For the text-containing cell, return its midpoint in [x, y] coordinate format. 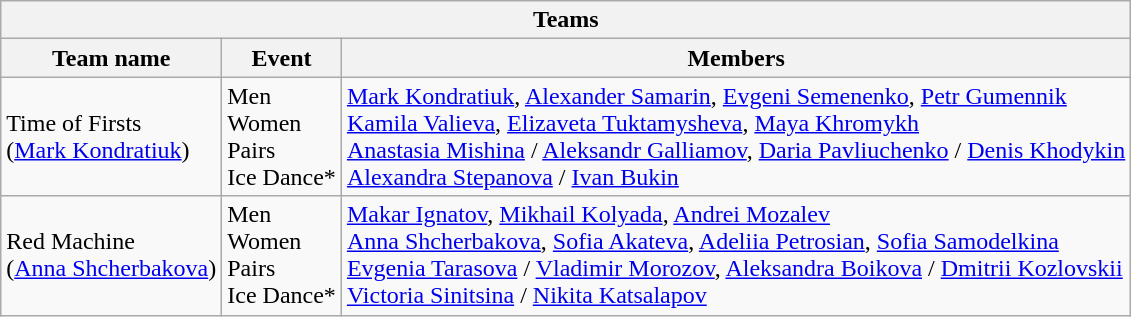
Teams [566, 20]
Event [282, 58]
Time of Firsts (Mark Kondratiuk) [112, 136]
Red Machine (Anna Shcherbakova) [112, 256]
Members [736, 58]
Team name [112, 58]
